Extract the [x, y] coordinate from the center of the cell holding the provided text.  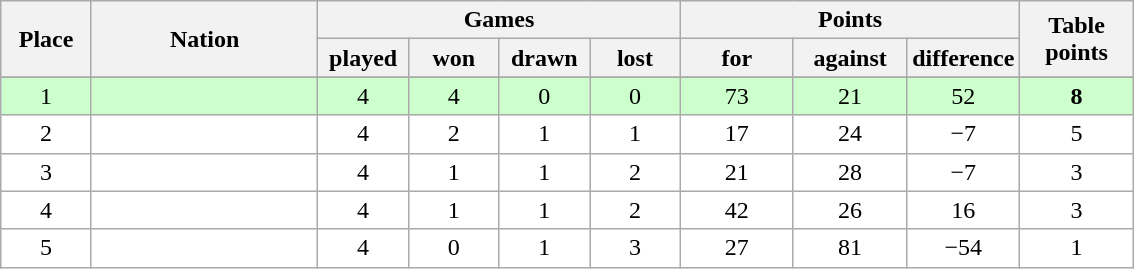
17 [736, 134]
for [736, 58]
73 [736, 96]
Games [499, 20]
52 [964, 96]
against [850, 58]
drawn [544, 58]
−54 [964, 248]
Place [46, 39]
Nation [204, 39]
81 [850, 248]
won [454, 58]
16 [964, 210]
played [364, 58]
42 [736, 210]
27 [736, 248]
8 [1076, 96]
24 [850, 134]
difference [964, 58]
Points [850, 20]
Tablepoints [1076, 39]
26 [850, 210]
28 [850, 172]
lost [636, 58]
